Locate the cell with the specified text and output its (X, Y) center coordinate. 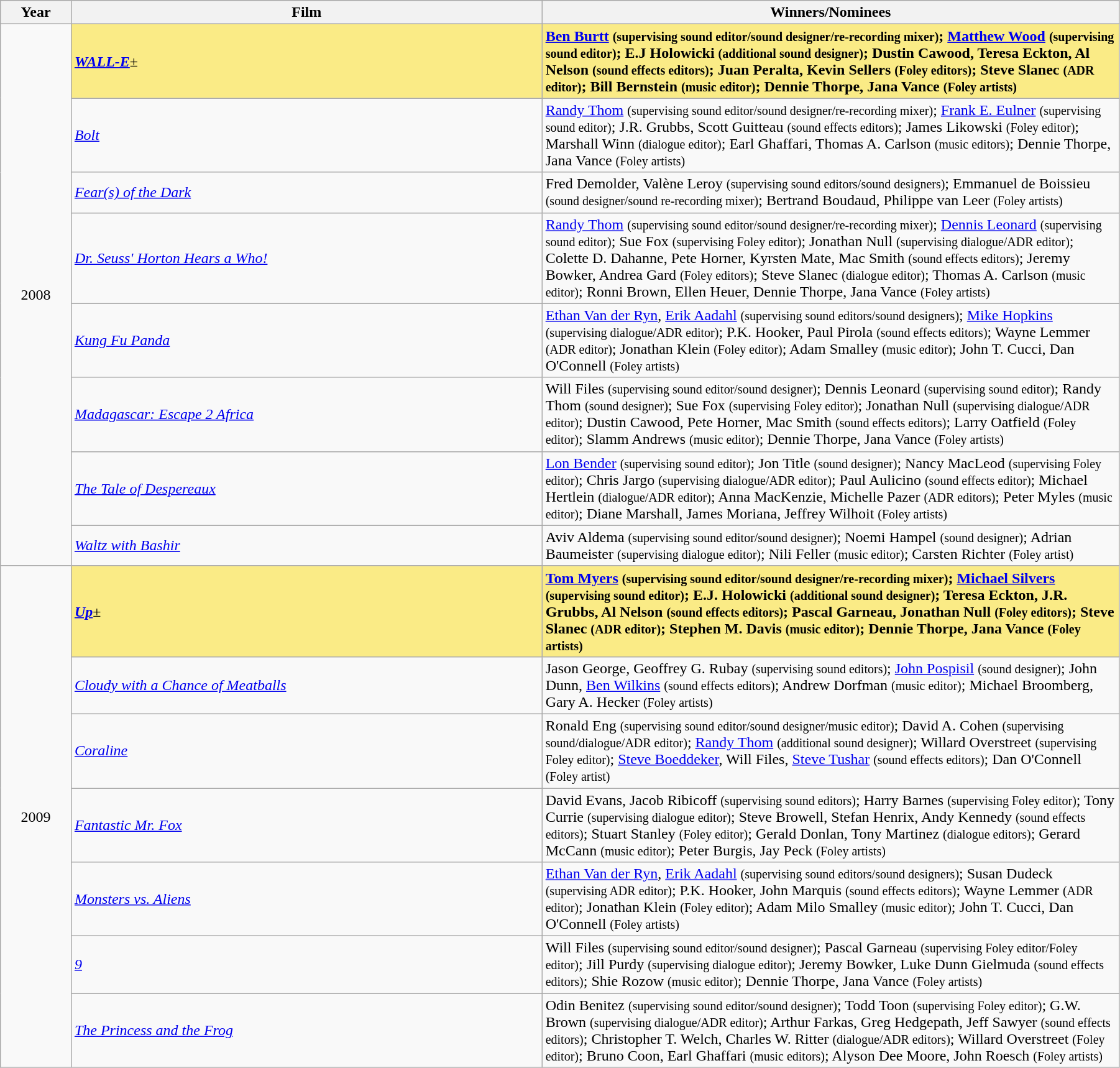
Fantastic Mr. Fox (306, 826)
Madagascar: Escape 2 Africa (306, 414)
Winners/Nominees (830, 12)
The Tale of Despereaux (306, 489)
The Princess and the Frog (306, 1031)
9 (306, 965)
2009 (36, 816)
Film (306, 12)
Cloudy with a Chance of Meatballs (306, 685)
Kung Fu Panda (306, 341)
Dr. Seuss' Horton Hears a Who! (306, 258)
Year (36, 12)
Fear(s) of the Dark (306, 193)
Monsters vs. Aliens (306, 899)
Coraline (306, 751)
WALL-E± (306, 61)
Up± (306, 611)
Waltz with Bashir (306, 546)
2008 (36, 295)
Bolt (306, 136)
